From the cell containing the given text, extract its center point as (X, Y) coordinate. 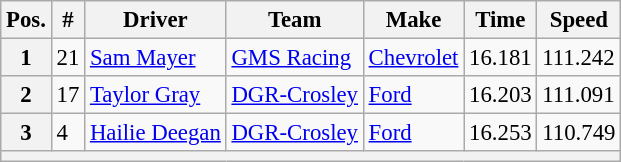
Driver (156, 20)
Make (413, 20)
16.203 (500, 95)
111.242 (579, 58)
# (68, 20)
Speed (579, 20)
16.253 (500, 133)
Chevrolet (413, 58)
3 (26, 133)
17 (68, 95)
Pos. (26, 20)
21 (68, 58)
Taylor Gray (156, 95)
Hailie Deegan (156, 133)
4 (68, 133)
110.749 (579, 133)
16.181 (500, 58)
GMS Racing (294, 58)
Team (294, 20)
2 (26, 95)
Sam Mayer (156, 58)
111.091 (579, 95)
1 (26, 58)
Time (500, 20)
